Return [X, Y] of the center of cell containing provided text 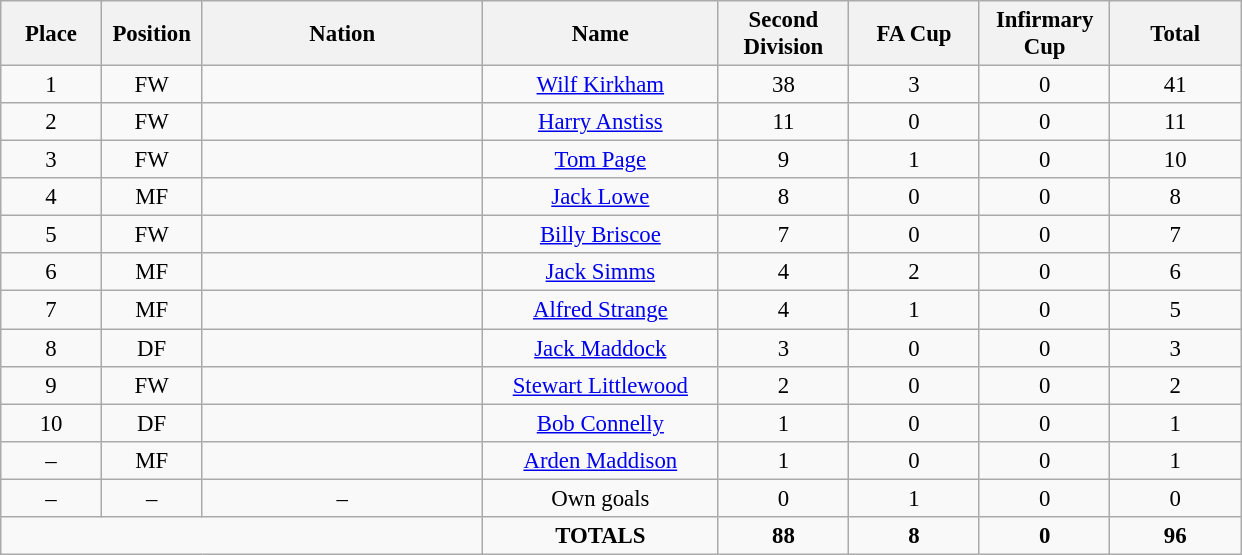
Position [152, 34]
Infirmary Cup [1044, 34]
FA Cup [914, 34]
Nation [342, 34]
Alfred Strange [601, 310]
Second Division [784, 34]
Wilf Kirkham [601, 85]
TOTALS [601, 536]
Own goals [601, 498]
Tom Page [601, 160]
Arden Maddison [601, 460]
Jack Lowe [601, 197]
Total [1176, 34]
Stewart Littlewood [601, 385]
Jack Simms [601, 273]
Harry Anstiss [601, 122]
96 [1176, 536]
Name [601, 34]
88 [784, 536]
41 [1176, 85]
Bob Connelly [601, 423]
Jack Maddock [601, 348]
Billy Briscoe [601, 235]
38 [784, 85]
Place [52, 34]
